Provide the [x, y] coordinate of the cell's center where the given text is located.  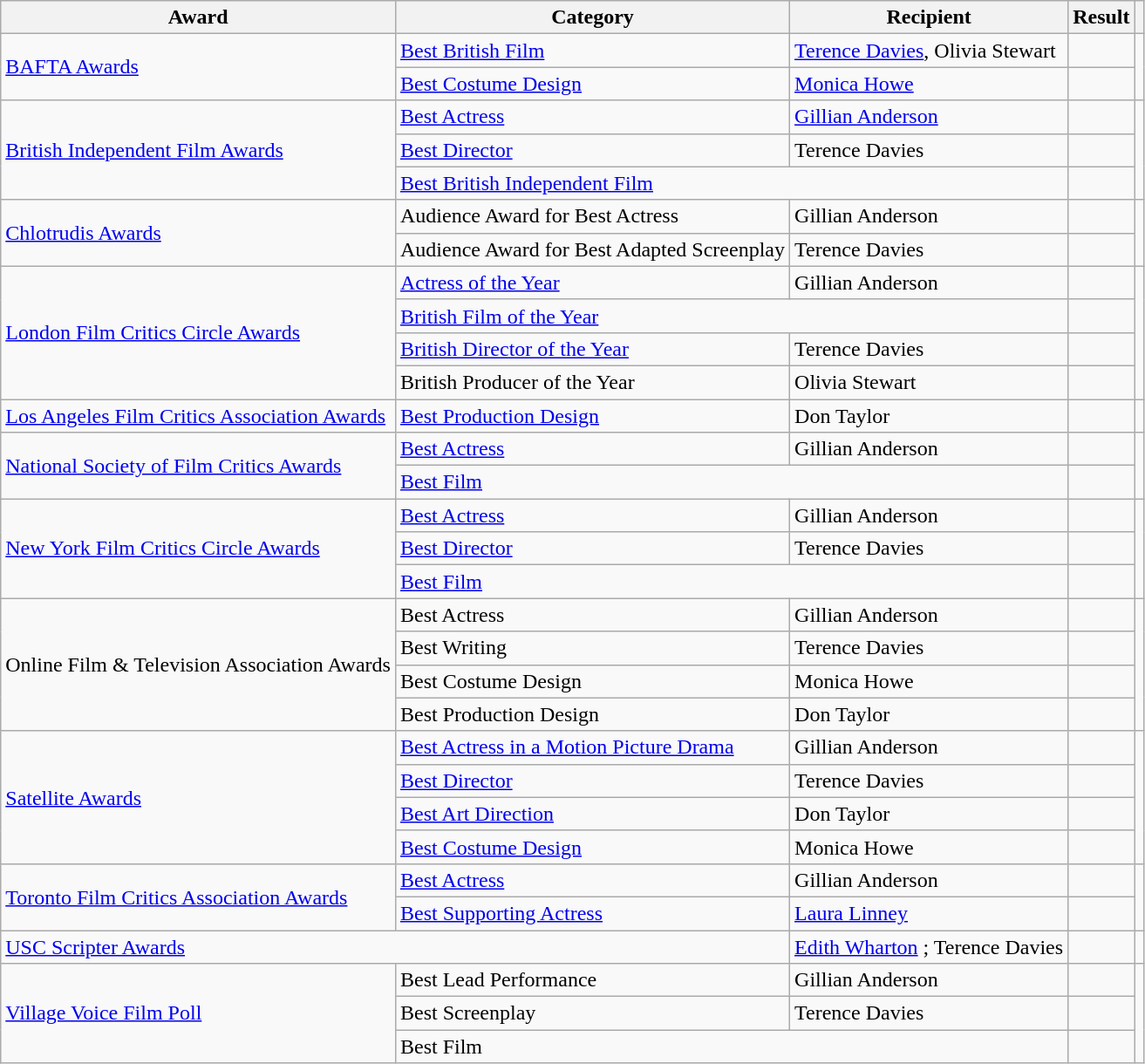
Actress of the Year [592, 283]
Village Voice Film Poll [199, 1013]
Terence Davies, Olivia Stewart [930, 51]
Recipient [930, 17]
Best British Film [592, 51]
Best Supporting Actress [592, 913]
British Producer of the Year [592, 382]
BAFTA Awards [199, 67]
National Society of Film Critics Awards [199, 466]
Result [1101, 17]
Laura Linney [930, 913]
Best Lead Performance [592, 980]
New York Film Critics Circle Awards [199, 549]
Toronto Film Critics Association Awards [199, 897]
Audience Award for Best Actress [592, 216]
British Film of the Year [731, 316]
USC Scripter Awards [396, 946]
Best British Independent Film [731, 183]
Award [199, 17]
Edith Wharton ; Terence Davies [930, 946]
Best Writing [592, 648]
British Independent Film Awards [199, 150]
Best Screenplay [592, 1013]
Los Angeles Film Critics Association Awards [199, 416]
Satellite Awards [199, 797]
London Film Critics Circle Awards [199, 332]
Best Actress in a Motion Picture Drama [592, 747]
Chlotrudis Awards [199, 233]
British Director of the Year [592, 349]
Category [592, 17]
Online Film & Television Association Awards [199, 665]
Olivia Stewart [930, 382]
Audience Award for Best Adapted Screenplay [592, 249]
Best Art Direction [592, 814]
